Identify which cell holds the provided text, then report its [X, Y] central coordinate. 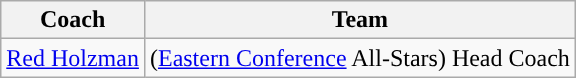
Team [360, 20]
Red Holzman [73, 58]
(Eastern Conference All-Stars) Head Coach [360, 58]
Coach [73, 20]
